Pinpoint the cell where the given text exists, returning its (x, y) midpoint coordinate. 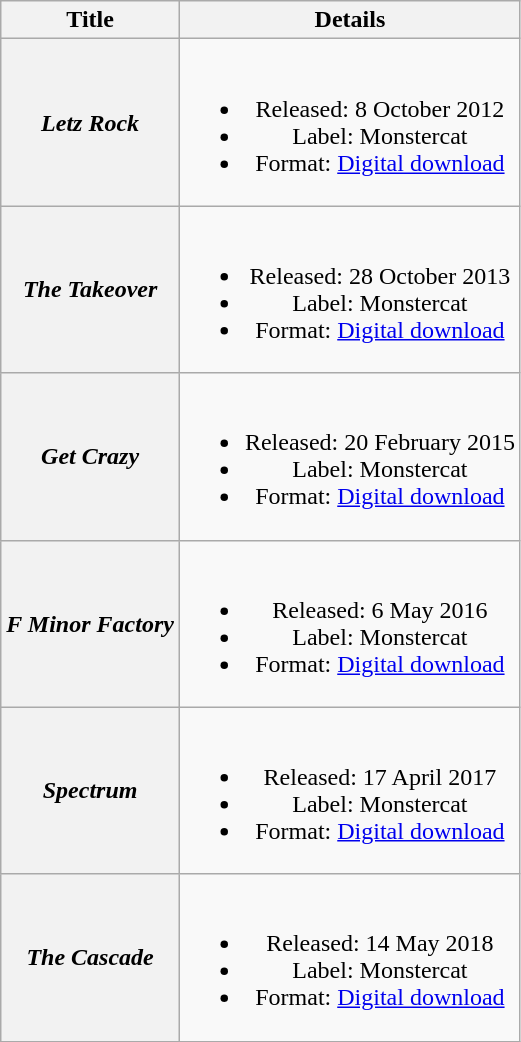
Details (350, 20)
Letz Rock (90, 122)
Released: 14 May 2018Label: MonstercatFormat: Digital download (350, 958)
Released: 28 October 2013Label: MonstercatFormat: Digital download (350, 290)
Released: 20 February 2015Label: MonstercatFormat: Digital download (350, 456)
Released: 8 October 2012Label: MonstercatFormat: Digital download (350, 122)
Released: 6 May 2016Label: MonstercatFormat: Digital download (350, 624)
The Cascade (90, 958)
Spectrum (90, 790)
Title (90, 20)
The Takeover (90, 290)
Released: 17 April 2017Label: MonstercatFormat: Digital download (350, 790)
F Minor Factory (90, 624)
Get Crazy (90, 456)
